Provide the (X, Y) coordinate of the cell's center where the given text is located.  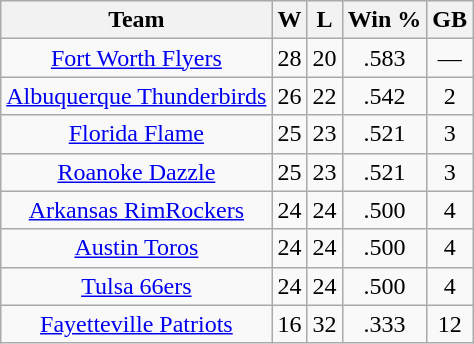
.542 (384, 96)
Roanoke Dazzle (136, 172)
Win % (384, 20)
Team (136, 20)
Albuquerque Thunderbirds (136, 96)
GB (450, 20)
32 (324, 324)
22 (324, 96)
.333 (384, 324)
Tulsa 66ers (136, 286)
Florida Flame (136, 134)
L (324, 20)
20 (324, 58)
W (290, 20)
.583 (384, 58)
26 (290, 96)
2 (450, 96)
Austin Toros (136, 248)
16 (290, 324)
Fayetteville Patriots (136, 324)
— (450, 58)
Fort Worth Flyers (136, 58)
28 (290, 58)
12 (450, 324)
Arkansas RimRockers (136, 210)
